From the cell containing the given text, extract its center point as (x, y) coordinate. 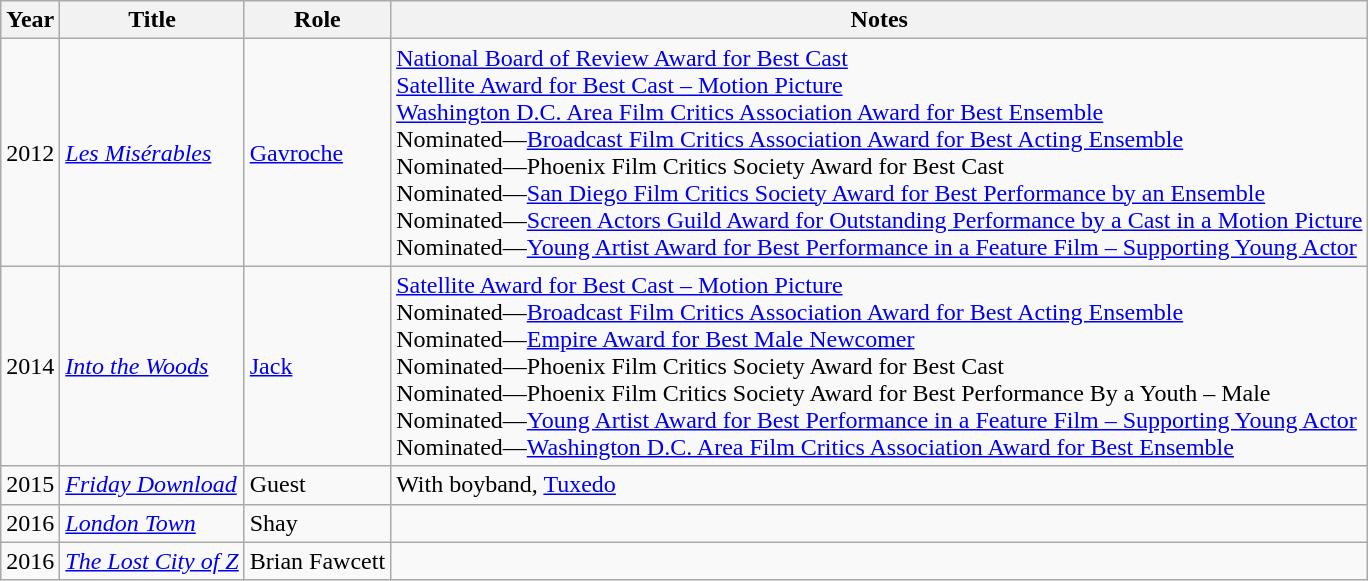
Jack (317, 366)
2012 (30, 152)
Gavroche (317, 152)
2015 (30, 485)
Title (152, 20)
Role (317, 20)
London Town (152, 523)
Guest (317, 485)
The Lost City of Z (152, 561)
Notes (880, 20)
Brian Fawcett (317, 561)
Year (30, 20)
Les Misérables (152, 152)
Friday Download (152, 485)
Into the Woods (152, 366)
2014 (30, 366)
Shay (317, 523)
With boyband, Tuxedo (880, 485)
